For the text-containing cell, return its midpoint in (x, y) coordinate format. 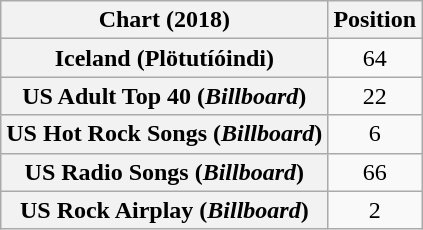
2 (375, 210)
22 (375, 96)
66 (375, 172)
Chart (2018) (164, 20)
Position (375, 20)
US Rock Airplay (Billboard) (164, 210)
Iceland (Plötutíóindi) (164, 58)
64 (375, 58)
US Adult Top 40 (Billboard) (164, 96)
US Hot Rock Songs (Billboard) (164, 134)
US Radio Songs (Billboard) (164, 172)
6 (375, 134)
